Pinpoint the cell where the given text exists, returning its [x, y] midpoint coordinate. 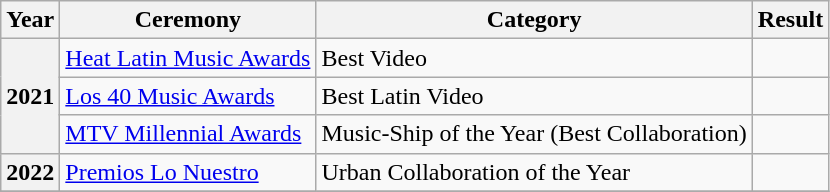
MTV Millennial Awards [188, 134]
Heat Latin Music Awards [188, 58]
Category [534, 20]
Year [30, 20]
Music-Ship of the Year (Best Collaboration) [534, 134]
Premios Lo Nuestro [188, 172]
2021 [30, 96]
2022 [30, 172]
Urban Collaboration of the Year [534, 172]
Best Latin Video [534, 96]
Los 40 Music Awards [188, 96]
Result [790, 20]
Ceremony [188, 20]
Best Video [534, 58]
